Determine the [x, y] coordinate at the center of the cell enclosing the given text.  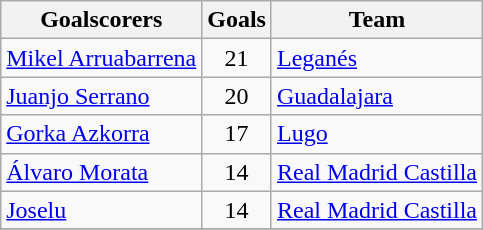
Lugo [376, 134]
Juanjo Serrano [102, 96]
Team [376, 20]
Álvaro Morata [102, 172]
Leganés [376, 58]
21 [237, 58]
17 [237, 134]
20 [237, 96]
Goals [237, 20]
Joselu [102, 210]
Mikel Arruabarrena [102, 58]
Goalscorers [102, 20]
Guadalajara [376, 96]
Gorka Azkorra [102, 134]
